Extract the [X, Y] coordinate from the center of the cell holding the provided text.  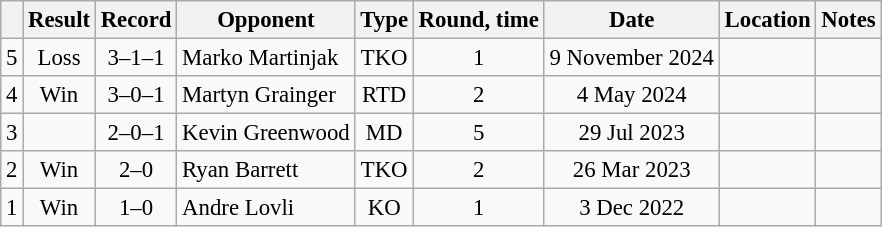
Date [632, 20]
RTD [384, 95]
Record [136, 20]
Type [384, 20]
4 May 2024 [632, 95]
2–0 [136, 170]
9 November 2024 [632, 58]
Loss [60, 58]
Round, time [478, 20]
3 [12, 133]
Martyn Grainger [266, 95]
4 [12, 95]
Opponent [266, 20]
Marko Martinjak [266, 58]
29 Jul 2023 [632, 133]
3–1–1 [136, 58]
Result [60, 20]
Ryan Barrett [266, 170]
Andre Lovli [266, 208]
Kevin Greenwood [266, 133]
1–0 [136, 208]
3 Dec 2022 [632, 208]
KO [384, 208]
Location [768, 20]
2–0–1 [136, 133]
Notes [848, 20]
26 Mar 2023 [632, 170]
3–0–1 [136, 95]
MD [384, 133]
